Capture the cell that displays the provided text and extract its [x, y] central coordinate. 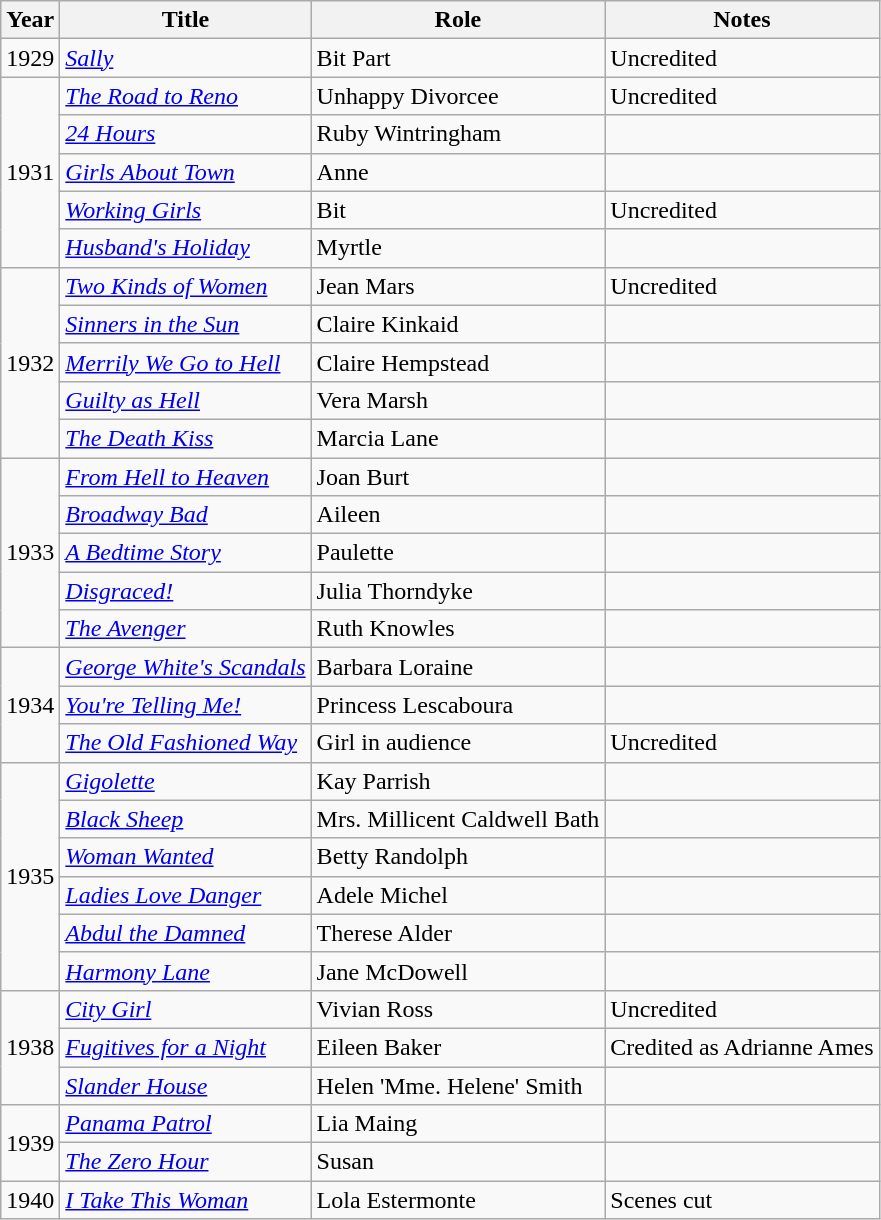
1933 [30, 553]
24 Hours [186, 134]
1939 [30, 1143]
You're Telling Me! [186, 705]
Disgraced! [186, 591]
Helen 'Mme. Helene' Smith [458, 1085]
Year [30, 20]
Claire Hempstead [458, 362]
Jean Mars [458, 286]
Abdul the Damned [186, 933]
Ruby Wintringham [458, 134]
Adele Michel [458, 895]
Barbara Loraine [458, 667]
The Avenger [186, 629]
Notes [742, 20]
From Hell to Heaven [186, 477]
I Take This Woman [186, 1200]
1929 [30, 58]
Kay Parrish [458, 781]
Broadway Bad [186, 515]
Husband's Holiday [186, 248]
Therese Alder [458, 933]
Eileen Baker [458, 1047]
Scenes cut [742, 1200]
Black Sheep [186, 819]
Marcia Lane [458, 438]
Lia Maing [458, 1124]
Bit Part [458, 58]
1938 [30, 1047]
Mrs. Millicent Caldwell Bath [458, 819]
Credited as Adrianne Ames [742, 1047]
Susan [458, 1162]
Vivian Ross [458, 1009]
Vera Marsh [458, 400]
Role [458, 20]
The Old Fashioned Way [186, 743]
1931 [30, 172]
Girls About Town [186, 172]
Anne [458, 172]
Myrtle [458, 248]
A Bedtime Story [186, 553]
Two Kinds of Women [186, 286]
Unhappy Divorcee [458, 96]
Panama Patrol [186, 1124]
Joan Burt [458, 477]
Sinners in the Sun [186, 324]
The Road to Reno [186, 96]
Woman Wanted [186, 857]
Aileen [458, 515]
Ruth Knowles [458, 629]
1932 [30, 362]
1935 [30, 876]
Guilty as Hell [186, 400]
Slander House [186, 1085]
The Zero Hour [186, 1162]
Lola Estermonte [458, 1200]
Princess Lescaboura [458, 705]
The Death Kiss [186, 438]
George White's Scandals [186, 667]
Working Girls [186, 210]
Harmony Lane [186, 971]
1940 [30, 1200]
Bit [458, 210]
Ladies Love Danger [186, 895]
Girl in audience [458, 743]
Betty Randolph [458, 857]
Fugitives for a Night [186, 1047]
Jane McDowell [458, 971]
Title [186, 20]
Sally [186, 58]
City Girl [186, 1009]
Claire Kinkaid [458, 324]
Merrily We Go to Hell [186, 362]
Julia Thorndyke [458, 591]
Paulette [458, 553]
1934 [30, 705]
Gigolette [186, 781]
